Scan for the cell matching the given text and deliver its (X, Y) coordinate at center. 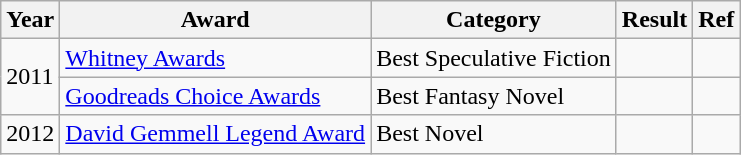
Best Novel (494, 134)
2011 (30, 77)
Result (654, 20)
David Gemmell Legend Award (216, 134)
Whitney Awards (216, 58)
Year (30, 20)
Goodreads Choice Awards (216, 96)
Category (494, 20)
Best Fantasy Novel (494, 96)
Award (216, 20)
Best Speculative Fiction (494, 58)
2012 (30, 134)
Ref (716, 20)
